Determine the [X, Y] coordinate at the center of the cell enclosing the given text.  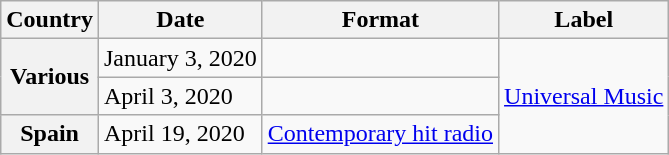
April 3, 2020 [180, 96]
Contemporary hit radio [380, 134]
Country [50, 20]
Format [380, 20]
Universal Music [584, 96]
Spain [50, 134]
January 3, 2020 [180, 58]
Label [584, 20]
Various [50, 77]
April 19, 2020 [180, 134]
Date [180, 20]
